Pinpoint the cell where the given text exists, returning its (x, y) midpoint coordinate. 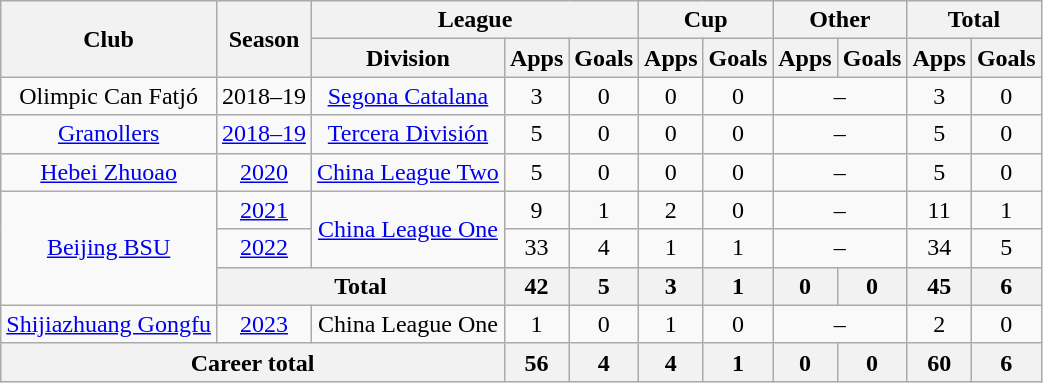
33 (536, 248)
Cup (706, 20)
34 (939, 248)
42 (536, 286)
Season (264, 39)
2021 (264, 210)
League (476, 20)
Beijing BSU (109, 248)
Hebei Zhuoao (109, 172)
Shijiazhuang Gongfu (109, 324)
Other (840, 20)
China League Two (408, 172)
Tercera División (408, 134)
Club (109, 39)
Segona Catalana (408, 96)
Division (408, 58)
45 (939, 286)
11 (939, 210)
2020 (264, 172)
56 (536, 362)
9 (536, 210)
2023 (264, 324)
Career total (253, 362)
2022 (264, 248)
Olimpic Can Fatjó (109, 96)
60 (939, 362)
Granollers (109, 134)
